Output the [x, y] coordinate of the center of the cell containing the given text.  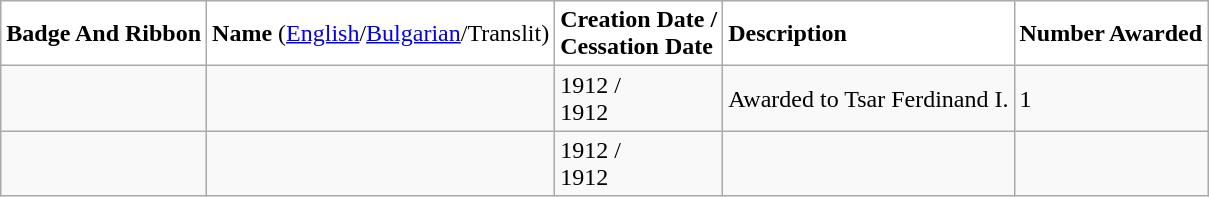
Description [868, 34]
Badge And Ribbon [104, 34]
Creation Date /Cessation Date [639, 34]
Awarded to Tsar Ferdinand I. [868, 98]
Number Awarded [1111, 34]
Name (English/Bulgarian/Translit) [381, 34]
1 [1111, 98]
